Provide the [x, y] coordinate of the cell's center where the given text is located.  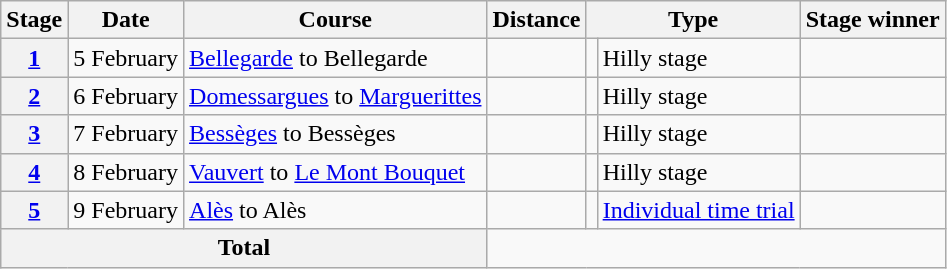
Stage [34, 20]
Bellegarde to Bellegarde [336, 58]
7 February [126, 134]
4 [34, 172]
Distance [536, 20]
9 February [126, 210]
Individual time trial [698, 210]
6 February [126, 96]
Vauvert to Le Mont Bouquet [336, 172]
Date [126, 20]
Domessargues to Marguerittes [336, 96]
2 [34, 96]
5 February [126, 58]
8 February [126, 172]
1 [34, 58]
Total [244, 248]
Bessèges to Bessèges [336, 134]
Alès to Alès [336, 210]
Type [693, 20]
3 [34, 134]
Stage winner [872, 20]
5 [34, 210]
Course [336, 20]
